Pinpoint the cell where the given text exists, returning its (X, Y) midpoint coordinate. 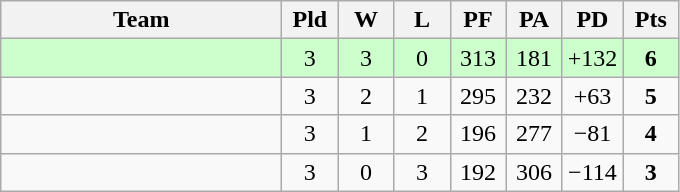
PA (534, 20)
306 (534, 172)
Pld (310, 20)
PD (592, 20)
5 (651, 96)
232 (534, 96)
PF (478, 20)
295 (478, 96)
−81 (592, 134)
−114 (592, 172)
4 (651, 134)
+132 (592, 58)
192 (478, 172)
196 (478, 134)
+63 (592, 96)
181 (534, 58)
Pts (651, 20)
313 (478, 58)
6 (651, 58)
W (366, 20)
Team (142, 20)
L (422, 20)
277 (534, 134)
